Return the (X, Y) coordinate for the center point of the cell that contains the specified text.  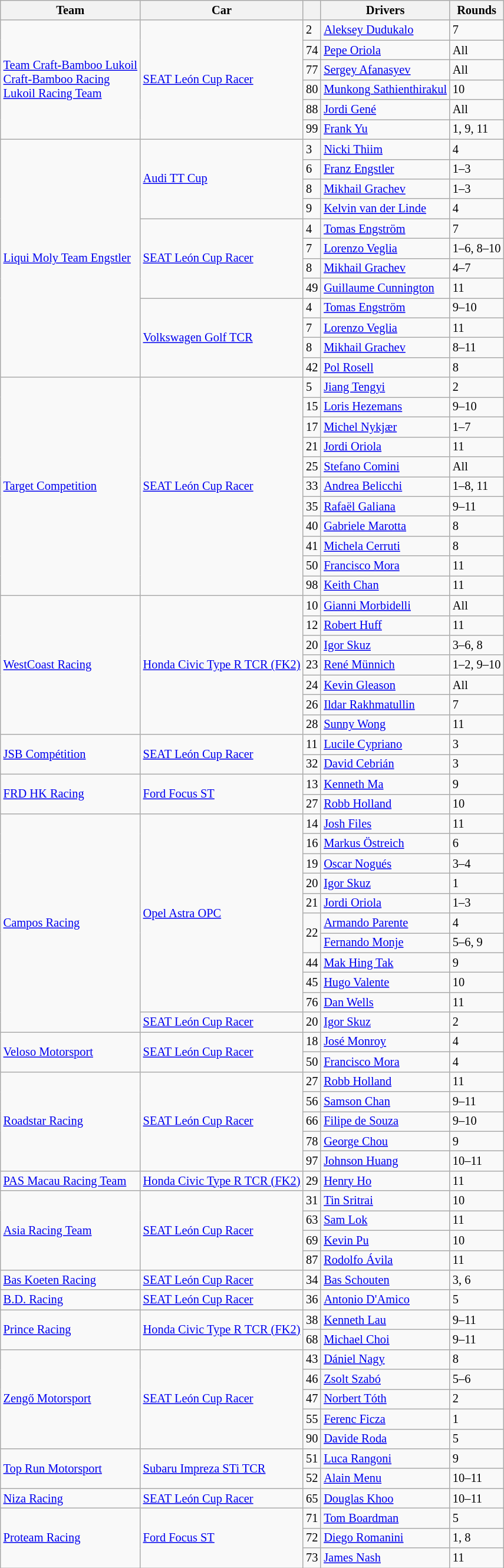
Aleksey Dudukalo (386, 30)
Rounds (476, 10)
31 (312, 1201)
42 (312, 367)
1–2, 9–10 (476, 665)
Rafaël Galiana (386, 506)
65 (312, 1498)
Nicki Thiim (386, 149)
Target Competition (71, 486)
JSB Compétition (71, 755)
66 (312, 1121)
George Chou (386, 1141)
22 (312, 933)
Zengő Motorsport (71, 1399)
12 (312, 625)
1, 9, 11 (476, 129)
Michel Nykjær (386, 427)
Zsolt Szabó (386, 1379)
Kevin Gleason (386, 685)
56 (312, 1101)
13 (312, 784)
Tom Boardman (386, 1518)
40 (312, 526)
Munkong Sathienthirakul (386, 90)
98 (312, 585)
74 (312, 50)
Diego Romanini (386, 1538)
51 (312, 1458)
90 (312, 1439)
69 (312, 1240)
Roadstar Racing (71, 1121)
Pepe Oriola (386, 50)
Ildar Rakhmatullin (386, 704)
Pol Rosell (386, 367)
Audi TT Cup (222, 179)
Frank Yu (386, 129)
Dániel Nagy (386, 1359)
Alain Menu (386, 1478)
Team (71, 10)
32 (312, 764)
28 (312, 724)
77 (312, 70)
18 (312, 1042)
Dan Wells (386, 1002)
José Monroy (386, 1042)
Kenneth Lau (386, 1320)
Ferenc Ficza (386, 1419)
Markus Östreich (386, 844)
Gabriele Marotta (386, 526)
James Nash (386, 1558)
Stefano Comini (386, 466)
35 (312, 506)
25 (312, 466)
Sam Lok (386, 1220)
63 (312, 1220)
Proteam Racing (71, 1537)
1, 8 (476, 1538)
76 (312, 1002)
David Cebrián (386, 764)
Gianni Morbidelli (386, 605)
Robert Huff (386, 625)
Samson Chan (386, 1101)
PAS Macau Racing Team (71, 1181)
Luca Rangoni (386, 1458)
Filipe de Souza (386, 1121)
8–11 (476, 347)
43 (312, 1359)
87 (312, 1260)
Guillaume Cunnington (386, 288)
24 (312, 685)
Kenneth Ma (386, 784)
Bas Schouten (386, 1280)
36 (312, 1300)
41 (312, 546)
Mak Hing Tak (386, 963)
1–6, 8–10 (476, 248)
Jordi Gené (386, 110)
52 (312, 1478)
55 (312, 1419)
71 (312, 1518)
Jiang Tengyi (386, 387)
16 (312, 844)
Car (222, 10)
14 (312, 823)
Prince Racing (71, 1330)
Johnson Huang (386, 1161)
33 (312, 486)
Michael Choi (386, 1339)
Franz Engstler (386, 169)
Volkswagen Golf TCR (222, 337)
B.D. Racing (71, 1300)
Rodolfo Ávila (386, 1260)
Michela Cerruti (386, 546)
99 (312, 129)
Loris Hezemans (386, 407)
Top Run Motorsport (71, 1468)
45 (312, 983)
Campos Racing (71, 923)
Kelvin van der Linde (386, 209)
17 (312, 427)
44 (312, 963)
46 (312, 1379)
1–8, 11 (476, 486)
5–6, 9 (476, 943)
Armando Parente (386, 923)
97 (312, 1161)
1–7 (476, 427)
Liqui Moly Team Engstler (71, 258)
Bas Koeten Racing (71, 1280)
Asia Racing Team (71, 1231)
78 (312, 1141)
47 (312, 1399)
Sergey Afanasyev (386, 70)
68 (312, 1339)
Lucile Cypriano (386, 745)
Antonio D'Amico (386, 1300)
Sunny Wong (386, 724)
72 (312, 1538)
4–7 (476, 268)
Henry Ho (386, 1181)
Hugo Valente (386, 983)
Josh Files (386, 823)
3–4 (476, 864)
Niza Racing (71, 1498)
Douglas Khoo (386, 1498)
80 (312, 90)
Keith Chan (386, 585)
Norbert Tóth (386, 1399)
15 (312, 407)
88 (312, 110)
23 (312, 665)
3–6, 8 (476, 645)
5–6 (476, 1379)
Drivers (386, 10)
Andrea Belicchi (386, 486)
Tin Sritrai (386, 1201)
26 (312, 704)
René Münnich (386, 665)
WestCoast Racing (71, 665)
3, 6 (476, 1280)
Veloso Motorsport (71, 1052)
Kevin Pu (386, 1240)
29 (312, 1181)
FRD HK Racing (71, 793)
19 (312, 864)
34 (312, 1280)
Team Craft-Bamboo Lukoil Craft-Bamboo Racing Lukoil Racing Team (71, 80)
Subaru Impreza STi TCR (222, 1468)
49 (312, 288)
Davide Roda (386, 1439)
Fernando Monje (386, 943)
38 (312, 1320)
73 (312, 1558)
Opel Astra OPC (222, 913)
Oscar Nogués (386, 864)
